Identify which cell holds the provided text, then report its [x, y] central coordinate. 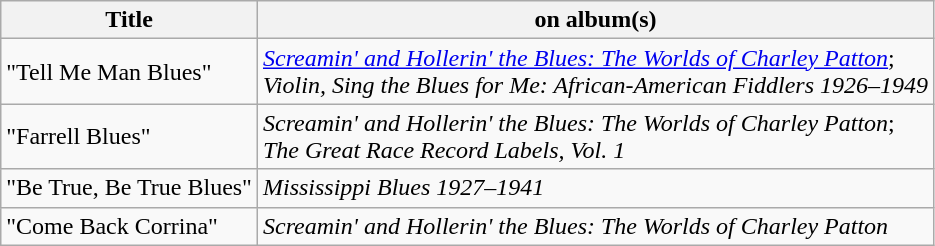
Title [130, 20]
"Come Back Corrina" [130, 226]
Screamin' and Hollerin' the Blues: The Worlds of Charley Patton [595, 226]
"Tell Me Man Blues" [130, 72]
Mississippi Blues 1927–1941 [595, 188]
Screamin' and Hollerin' the Blues: The Worlds of Charley Patton;The Great Race Record Labels, Vol. 1 [595, 136]
"Be True, Be True Blues" [130, 188]
Screamin' and Hollerin' the Blues: The Worlds of Charley Patton;Violin, Sing the Blues for Me: African-American Fiddlers 1926–1949 [595, 72]
on album(s) [595, 20]
"Farrell Blues" [130, 136]
